From the cell containing the given text, extract its center point as [x, y] coordinate. 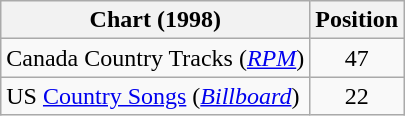
Chart (1998) [156, 20]
22 [357, 96]
US Country Songs (Billboard) [156, 96]
Canada Country Tracks (RPM) [156, 58]
47 [357, 58]
Position [357, 20]
